Extract the (x, y) coordinate from the center of the cell holding the provided text.  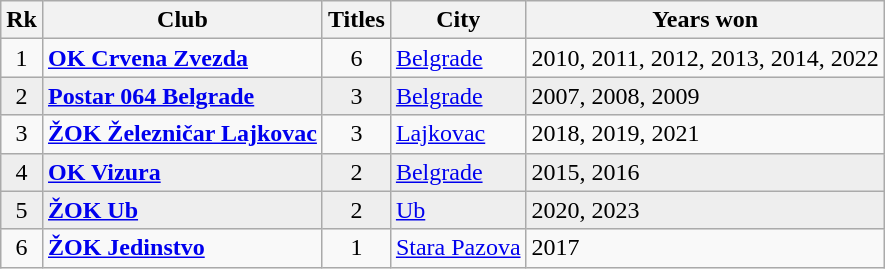
2017 (705, 248)
Lajkovac (458, 134)
2015, 2016 (705, 172)
2018, 2019, 2021 (705, 134)
2007, 2008, 2009 (705, 96)
5 (22, 210)
Rk (22, 20)
OK Crvena Zvezda (182, 58)
ŽOK Železničar Lajkovac (182, 134)
ŽOK Ub (182, 210)
Ub (458, 210)
Stara Pazova (458, 248)
OK Vizura (182, 172)
2020, 2023 (705, 210)
Titles (356, 20)
Years won (705, 20)
2010, 2011, 2012, 2013, 2014, 2022 (705, 58)
ŽOK Jedinstvo (182, 248)
City (458, 20)
Club (182, 20)
Postar 064 Belgrade (182, 96)
4 (22, 172)
